For the text-containing cell, return its midpoint in [x, y] coordinate format. 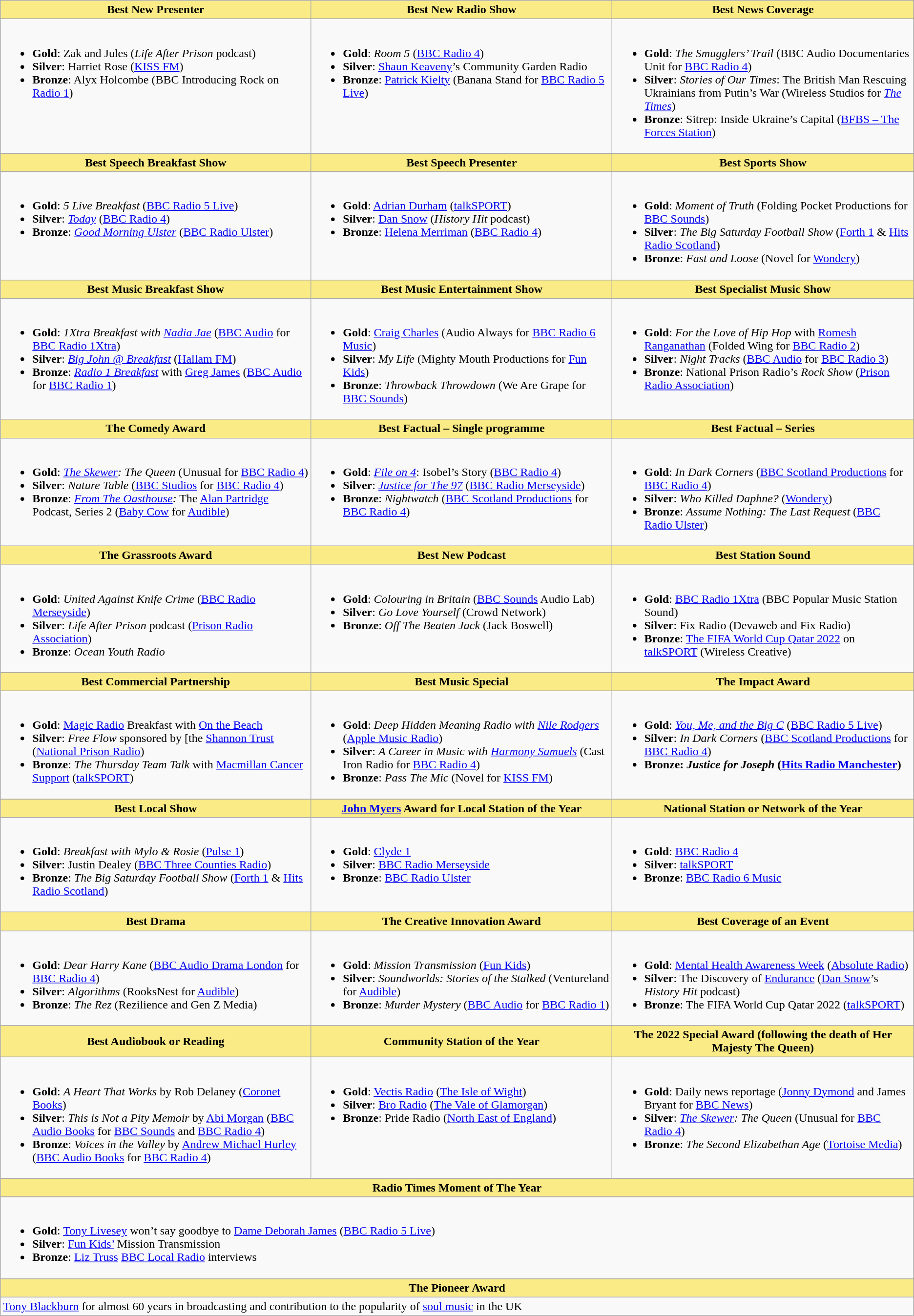
The Grassroots Award [156, 555]
Best Sports Show [763, 163]
Best Commercial Partnership [156, 681]
Best Factual – Single programme [462, 429]
Gold: Zak and Jules (Life After Prison podcast)Silver: Harriet Rose (KISS FM)Bronze: Alyx Holcombe (BBC Introducing Rock on Radio 1) [156, 86]
Gold: 5 Live Breakfast (BBC Radio 5 Live)Silver: Today (BBC Radio 4)Bronze: Good Morning Ulster (BBC Radio Ulster) [156, 226]
Gold: United Against Knife Crime (BBC Radio Merseyside)Silver: Life After Prison podcast (Prison Radio Association)Bronze: Ocean Youth Radio [156, 618]
John Myers Award for Local Station of the Year [462, 808]
Best News Coverage [763, 10]
Best Factual – Series [763, 429]
Community Station of the Year [462, 1042]
Gold: Colouring in Britain (BBC Sounds Audio Lab)Silver: Go Love Yourself (Crowd Network)Bronze: Off The Beaten Jack (Jack Boswell) [462, 618]
Best Speech Breakfast Show [156, 163]
Radio Times Moment of The Year [457, 1188]
Best New Presenter [156, 10]
Best Local Show [156, 808]
The Pioneer Award [457, 1288]
Gold: Adrian Durham (talkSPORT)Silver: Dan Snow (History Hit podcast)Bronze: Helena Merriman (BBC Radio 4) [462, 226]
Tony Blackburn for almost 60 years in broadcasting and contribution to the popularity of soul music in the UK [457, 1306]
The Impact Award [763, 681]
Best New Radio Show [462, 10]
Gold: Vectis Radio (The Isle of Wight)Silver: Bro Radio (The Vale of Glamorgan)Bronze: Pride Radio (North East of England) [462, 1118]
Gold: Dear Harry Kane (BBC Audio Drama London for BBC Radio 4)Silver: Algorithms (RooksNest for Audible)Bronze: The Rez (Rezilience and Gen Z Media) [156, 978]
Best Specialist Music Show [763, 289]
Best Coverage of an Event [763, 922]
Best Station Sound [763, 555]
Gold: Room 5 (BBC Radio 4)Silver: Shaun Keaveny’s Community Garden RadioBronze: Patrick Kielty (Banana Stand for BBC Radio 5 Live) [462, 86]
The 2022 Special Award (following the death of Her Majesty The Queen) [763, 1042]
Best Music Breakfast Show [156, 289]
Gold: Clyde 1Silver: BBC Radio MerseysideBronze: BBC Radio Ulster [462, 865]
Best New Podcast [462, 555]
Best Music Special [462, 681]
Best Drama [156, 922]
National Station or Network of the Year [763, 808]
Best Audiobook or Reading [156, 1042]
The Comedy Award [156, 429]
Gold: BBC Radio 4Silver: talkSPORTBronze: BBC Radio 6 Music [763, 865]
Best Music Entertainment Show [462, 289]
Best Speech Presenter [462, 163]
The Creative Innovation Award [462, 922]
